Search for the cell housing the specified text and yield its (x, y) center coordinate. 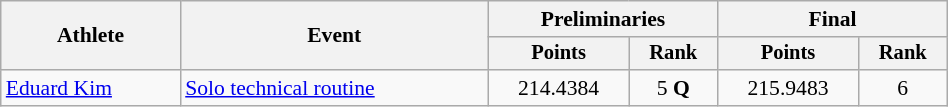
Eduard Kim (90, 88)
6 (902, 88)
5 Q (674, 88)
215.9483 (788, 88)
Preliminaries (602, 19)
214.4384 (558, 88)
Final (833, 19)
Solo technical routine (334, 88)
Athlete (90, 36)
Event (334, 36)
